Capture the cell that displays the provided text and extract its (x, y) central coordinate. 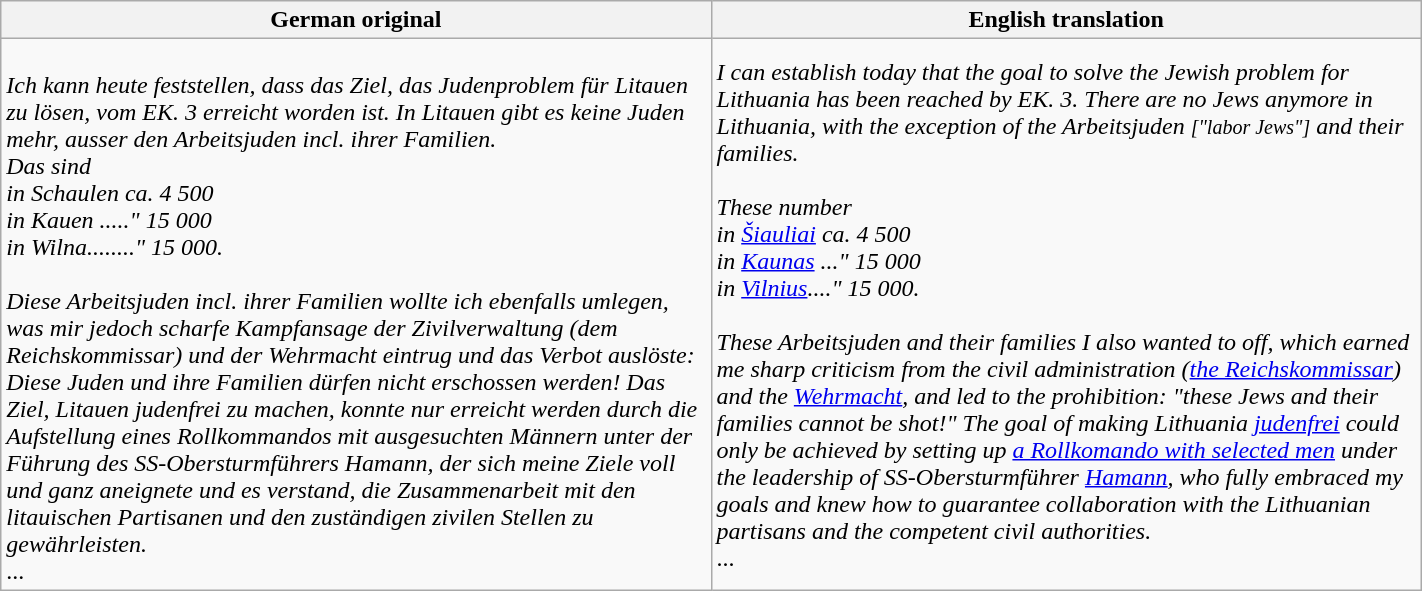
English translation (1066, 20)
German original (356, 20)
